Detect which cell encompasses the target text, then output its (x, y) center coordinate. 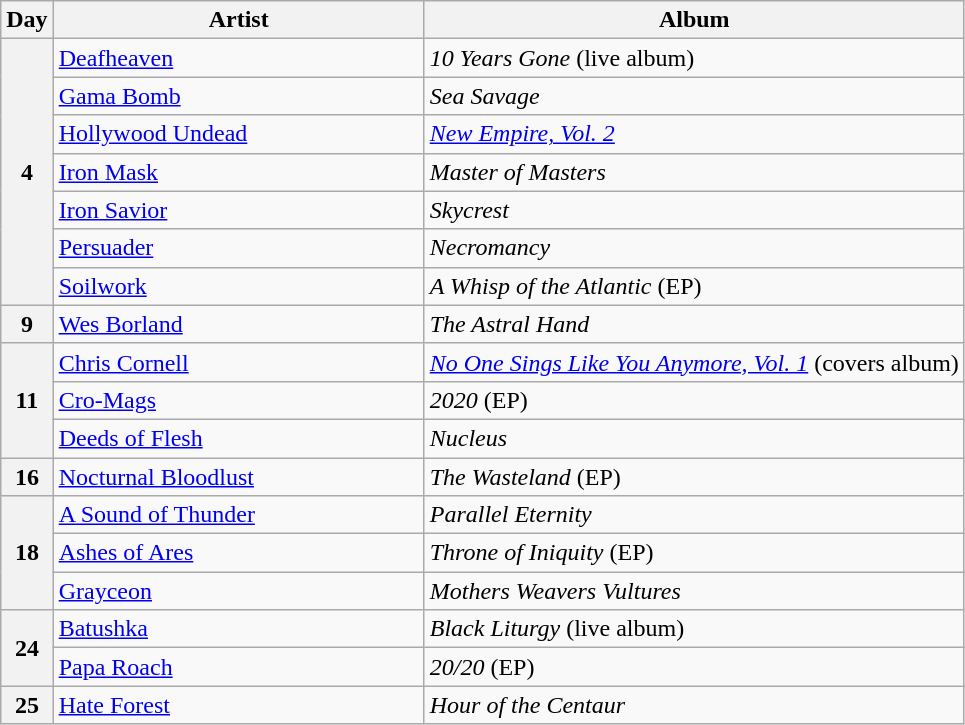
Nocturnal Bloodlust (238, 477)
Parallel Eternity (694, 515)
Hour of the Centaur (694, 705)
Hollywood Undead (238, 134)
Nucleus (694, 438)
Throne of Iniquity (EP) (694, 553)
2020 (EP) (694, 400)
Album (694, 20)
Ashes of Ares (238, 553)
20/20 (EP) (694, 667)
The Astral Hand (694, 324)
Deafheaven (238, 58)
Hate Forest (238, 705)
Black Liturgy (live album) (694, 629)
Sea Savage (694, 96)
Persuader (238, 248)
A Sound of Thunder (238, 515)
Deeds of Flesh (238, 438)
The Wasteland (EP) (694, 477)
Wes Borland (238, 324)
11 (27, 400)
Iron Savior (238, 210)
No One Sings Like You Anymore, Vol. 1 (covers album) (694, 362)
A Whisp of the Atlantic (EP) (694, 286)
New Empire, Vol. 2 (694, 134)
25 (27, 705)
Soilwork (238, 286)
18 (27, 553)
Master of Masters (694, 172)
Day (27, 20)
10 Years Gone (live album) (694, 58)
Papa Roach (238, 667)
9 (27, 324)
4 (27, 172)
16 (27, 477)
Batushka (238, 629)
Grayceon (238, 591)
Chris Cornell (238, 362)
Cro-Mags (238, 400)
Mothers Weavers Vultures (694, 591)
Artist (238, 20)
Skycrest (694, 210)
Gama Bomb (238, 96)
Necromancy (694, 248)
24 (27, 648)
Iron Mask (238, 172)
